Locate the cell with the specified text and output its [x, y] center coordinate. 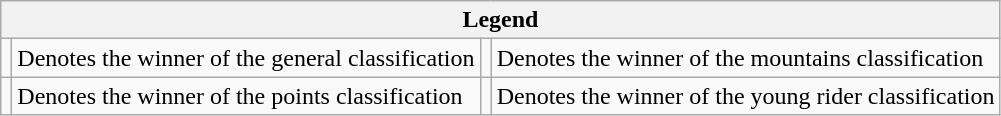
Legend [500, 20]
Denotes the winner of the mountains classification [746, 58]
Denotes the winner of the young rider classification [746, 96]
Denotes the winner of the general classification [246, 58]
Denotes the winner of the points classification [246, 96]
